Detect which cell encompasses the target text, then output its (x, y) center coordinate. 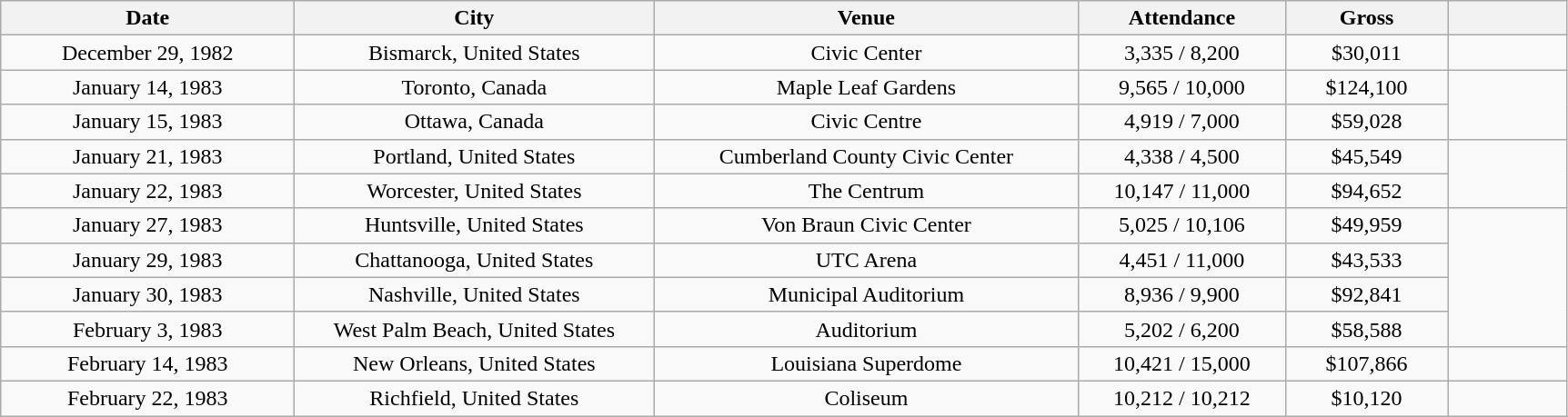
Worcester, United States (475, 191)
West Palm Beach, United States (475, 329)
The Centrum (866, 191)
5,202 / 6,200 (1182, 329)
January 15, 1983 (147, 122)
UTC Arena (866, 260)
February 3, 1983 (147, 329)
8,936 / 9,900 (1182, 294)
$92,841 (1366, 294)
December 29, 1982 (147, 53)
$124,100 (1366, 87)
$30,011 (1366, 53)
Toronto, Canada (475, 87)
Civic Center (866, 53)
Gross (1366, 18)
Maple Leaf Gardens (866, 87)
10,147 / 11,000 (1182, 191)
$45,549 (1366, 156)
$58,588 (1366, 329)
Auditorium (866, 329)
$10,120 (1366, 398)
9,565 / 10,000 (1182, 87)
January 27, 1983 (147, 225)
Richfield, United States (475, 398)
January 22, 1983 (147, 191)
January 30, 1983 (147, 294)
$107,866 (1366, 363)
$43,533 (1366, 260)
January 14, 1983 (147, 87)
Bismarck, United States (475, 53)
10,212 / 10,212 (1182, 398)
10,421 / 15,000 (1182, 363)
$49,959 (1366, 225)
January 29, 1983 (147, 260)
Von Braun Civic Center (866, 225)
Louisiana Superdome (866, 363)
Date (147, 18)
4,451 / 11,000 (1182, 260)
Municipal Auditorium (866, 294)
Huntsville, United States (475, 225)
3,335 / 8,200 (1182, 53)
Cumberland County Civic Center (866, 156)
Ottawa, Canada (475, 122)
4,338 / 4,500 (1182, 156)
February 22, 1983 (147, 398)
City (475, 18)
5,025 / 10,106 (1182, 225)
Venue (866, 18)
Chattanooga, United States (475, 260)
January 21, 1983 (147, 156)
4,919 / 7,000 (1182, 122)
February 14, 1983 (147, 363)
$94,652 (1366, 191)
New Orleans, United States (475, 363)
Coliseum (866, 398)
Civic Centre (866, 122)
Nashville, United States (475, 294)
Portland, United States (475, 156)
Attendance (1182, 18)
$59,028 (1366, 122)
